Find where the given text appears and provide that cell's center as [X, Y] coordinate. 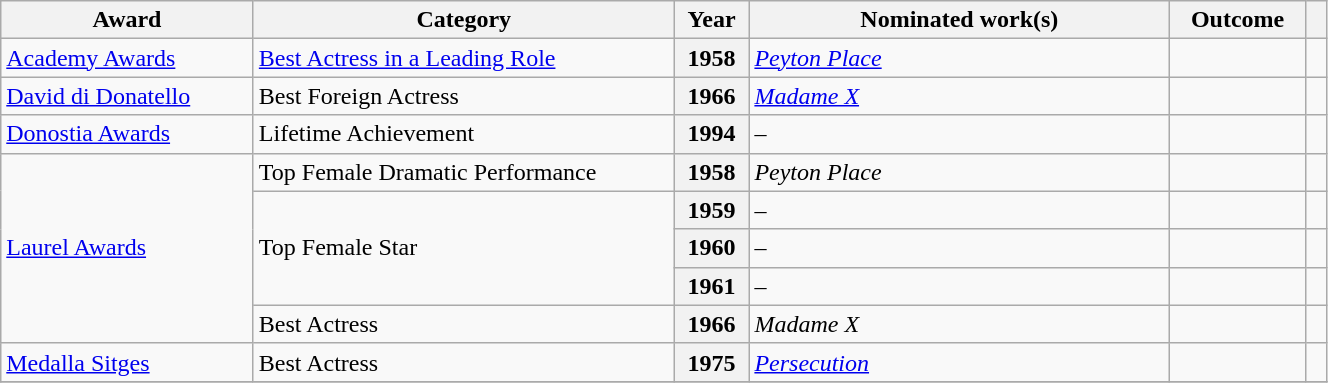
Best Foreign Actress [464, 96]
Laurel Awards [128, 248]
1975 [712, 362]
1994 [712, 134]
Top Female Star [464, 248]
David di Donatello [128, 96]
1959 [712, 210]
Year [712, 20]
Award [128, 20]
Top Female Dramatic Performance [464, 172]
Medalla Sitges [128, 362]
Nominated work(s) [960, 20]
Outcome [1238, 20]
Donostia Awards [128, 134]
1961 [712, 286]
1960 [712, 248]
Lifetime Achievement [464, 134]
Persecution [960, 362]
Best Actress in a Leading Role [464, 58]
Academy Awards [128, 58]
Category [464, 20]
